Provide the (x, y) coordinate of the cell's center where the given text is located.  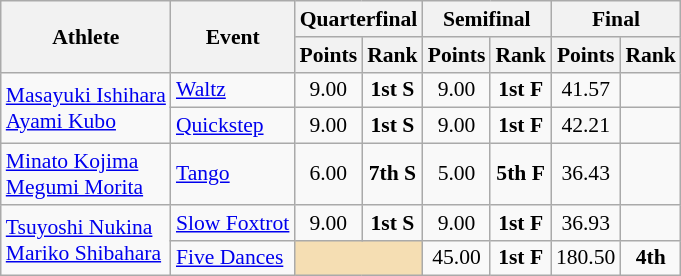
Athlete (86, 36)
Five Dances (232, 258)
Waltz (232, 90)
Tsuyoshi NukinaMariko Shibahara (86, 240)
45.00 (457, 258)
36.93 (586, 223)
41.57 (586, 90)
7th S (392, 174)
180.50 (586, 258)
5th F (520, 174)
Quickstep (232, 126)
Tango (232, 174)
5.00 (457, 174)
42.21 (586, 126)
Minato KojimaMegumi Morita (86, 174)
Masayuki IshiharaAyami Kubo (86, 108)
36.43 (586, 174)
Event (232, 36)
6.00 (328, 174)
4th (650, 258)
Semifinal (487, 19)
Final (616, 19)
Quarterfinal (358, 19)
Slow Foxtrot (232, 223)
